Extract the (x, y) coordinate from the center of the cell holding the provided text.  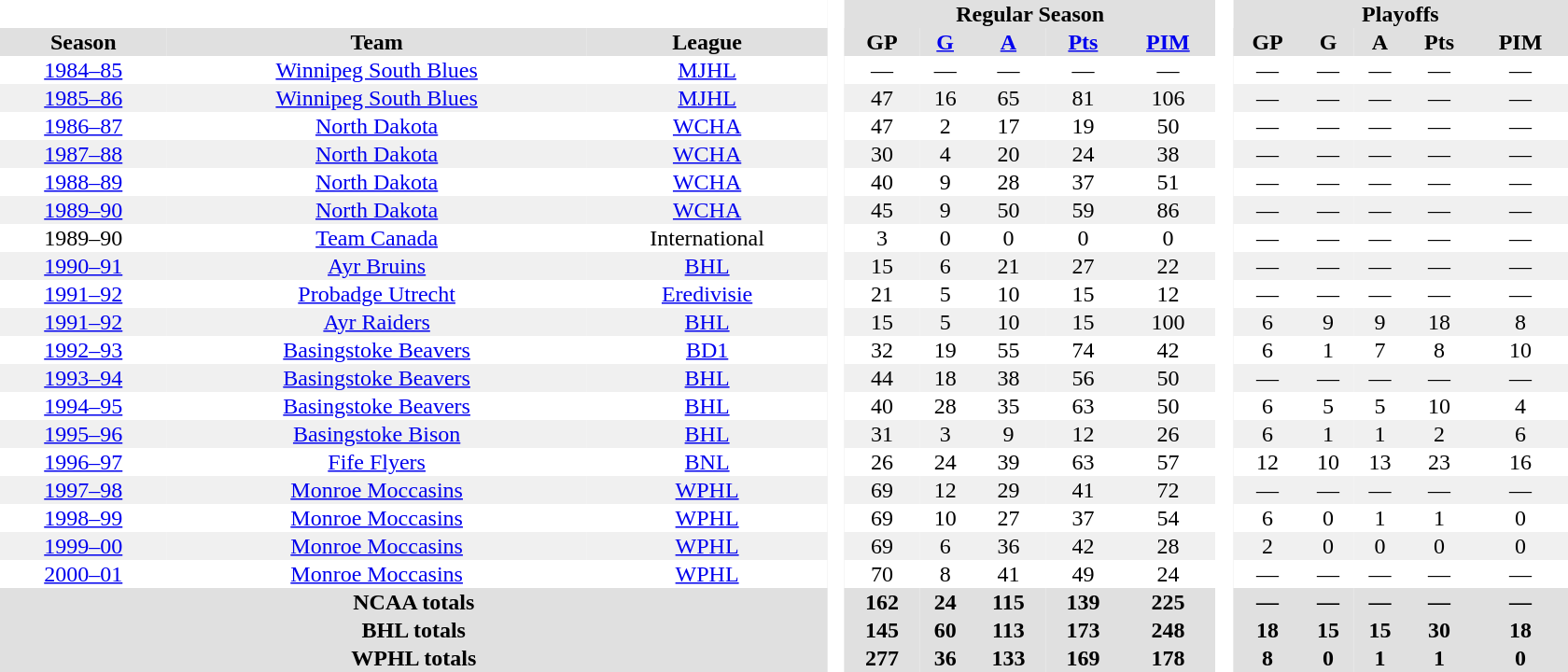
1999–00 (84, 546)
1988–89 (84, 182)
1985–86 (84, 98)
145 (882, 630)
57 (1168, 462)
1987–88 (84, 154)
Basingstoke Bison (377, 434)
BHL totals (413, 630)
74 (1083, 350)
1997–98 (84, 490)
2000–01 (84, 574)
17 (1008, 126)
23 (1439, 462)
86 (1168, 210)
115 (1008, 602)
59 (1083, 210)
45 (882, 210)
1984–85 (84, 70)
49 (1083, 574)
29 (1008, 490)
WPHL totals (413, 658)
Playoffs (1400, 14)
1992–93 (84, 350)
70 (882, 574)
51 (1168, 182)
60 (945, 630)
32 (882, 350)
54 (1168, 518)
1990–91 (84, 266)
106 (1168, 98)
72 (1168, 490)
133 (1008, 658)
Ayr Raiders (377, 322)
7 (1379, 350)
31 (882, 434)
BD1 (707, 350)
Regular Season (1030, 14)
225 (1168, 602)
Team (377, 42)
22 (1168, 266)
169 (1083, 658)
1986–87 (84, 126)
1998–99 (84, 518)
NCAA totals (413, 602)
1993–94 (84, 378)
1996–97 (84, 462)
1994–95 (84, 406)
35 (1008, 406)
Ayr Bruins (377, 266)
Team Canada (377, 238)
56 (1083, 378)
113 (1008, 630)
20 (1008, 154)
162 (882, 602)
Eredivisie (707, 294)
BNL (707, 462)
League (707, 42)
100 (1168, 322)
Fife Flyers (377, 462)
1995–96 (84, 434)
277 (882, 658)
248 (1168, 630)
International (707, 238)
39 (1008, 462)
81 (1083, 98)
173 (1083, 630)
178 (1168, 658)
13 (1379, 462)
44 (882, 378)
55 (1008, 350)
Probadge Utrecht (377, 294)
65 (1008, 98)
Season (84, 42)
139 (1083, 602)
